Find where the given text appears and provide that cell's center as (X, Y) coordinate. 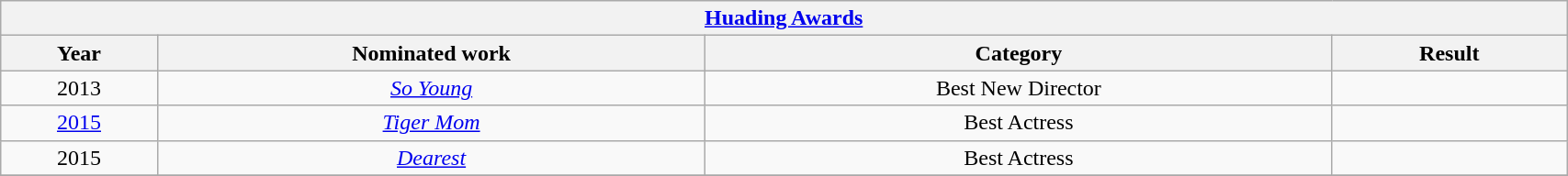
Dearest (432, 158)
Year (79, 53)
Nominated work (432, 53)
Category (1019, 53)
2013 (79, 88)
So Young (432, 88)
Tiger Mom (432, 123)
Best New Director (1019, 88)
Result (1450, 53)
Huading Awards (784, 18)
